Determine the [X, Y] coordinate at the center of the cell enclosing the given text.  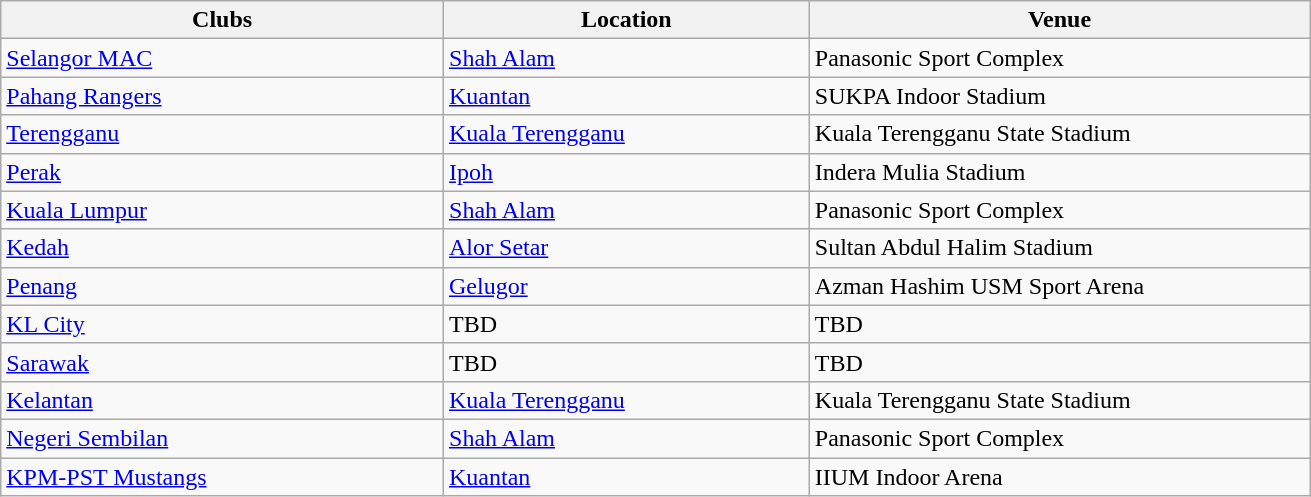
Gelugor [627, 286]
Alor Setar [627, 248]
Penang [222, 286]
Kedah [222, 248]
Sultan Abdul Halim Stadium [1060, 248]
Clubs [222, 20]
Kuala Lumpur [222, 210]
KL City [222, 324]
Ipoh [627, 172]
IIUM Indoor Arena [1060, 477]
Location [627, 20]
Venue [1060, 20]
Indera Mulia Stadium [1060, 172]
Azman Hashim USM Sport Arena [1060, 286]
Sarawak [222, 362]
SUKPA Indoor Stadium [1060, 96]
Kelantan [222, 400]
Selangor MAC [222, 58]
Negeri Sembilan [222, 438]
Perak [222, 172]
KPM-PST Mustangs [222, 477]
Terengganu [222, 134]
Pahang Rangers [222, 96]
